Identify which cell holds the provided text, then report its (X, Y) central coordinate. 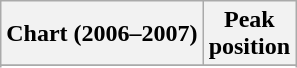
Chart (2006–2007) (102, 34)
Peakposition (249, 34)
